Extract the (x, y) coordinate from the center of the cell holding the provided text.  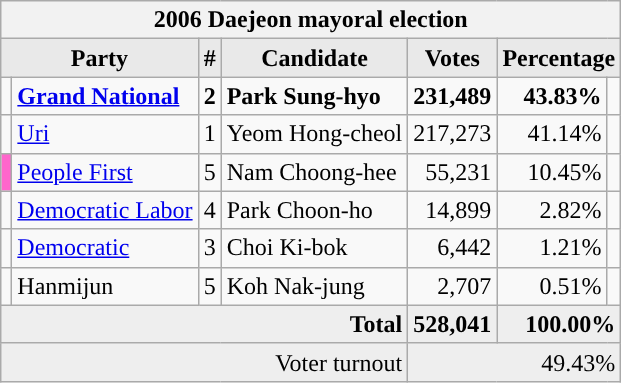
2.82% (552, 210)
Democratic (105, 248)
0.51% (552, 286)
Uri (105, 134)
14,899 (452, 210)
Park Sung-hyo (314, 96)
Yeom Hong-cheol (314, 134)
Total (204, 324)
1 (210, 134)
528,041 (452, 324)
41.14% (552, 134)
6,442 (452, 248)
Voter turnout (204, 362)
Percentage (559, 58)
People First (105, 172)
49.43% (514, 362)
Candidate (314, 58)
Hanmijun (105, 286)
Koh Nak-jung (314, 286)
Grand National (105, 96)
217,273 (452, 134)
55,231 (452, 172)
Choi Ki-bok (314, 248)
3 (210, 248)
Party (100, 58)
# (210, 58)
Votes (452, 58)
43.83% (552, 96)
Democratic Labor (105, 210)
4 (210, 210)
100.00% (559, 324)
231,489 (452, 96)
1.21% (552, 248)
2,707 (452, 286)
Nam Choong-hee (314, 172)
2 (210, 96)
Park Choon-ho (314, 210)
2006 Daejeon mayoral election (311, 20)
10.45% (552, 172)
